Pinpoint the cell where the given text exists, returning its (x, y) midpoint coordinate. 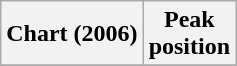
Chart (2006) (72, 34)
Peakposition (189, 34)
